Determine the (X, Y) coordinate at the center of the cell enclosing the given text.  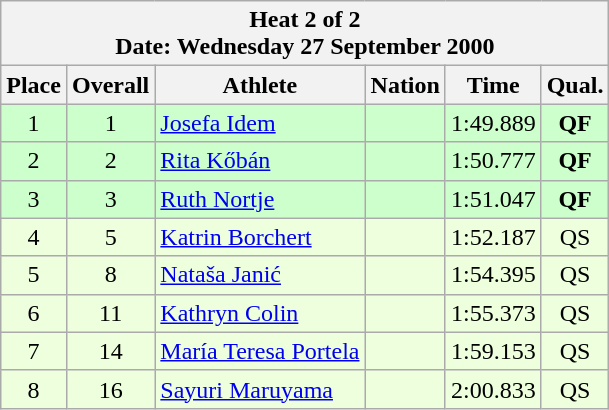
11 (110, 313)
4 (34, 237)
16 (110, 389)
2:00.833 (493, 389)
Heat 2 of 2 Date: Wednesday 27 September 2000 (305, 34)
1:52.187 (493, 237)
Katrin Borchert (260, 237)
1:55.373 (493, 313)
Place (34, 85)
14 (110, 351)
1:49.889 (493, 123)
1:54.395 (493, 275)
Athlete (260, 85)
1:50.777 (493, 161)
María Teresa Portela (260, 351)
1:51.047 (493, 199)
Sayuri Maruyama (260, 389)
Nataša Janić (260, 275)
Ruth Nortje (260, 199)
1:59.153 (493, 351)
Nation (405, 85)
Overall (110, 85)
Kathryn Colin (260, 313)
Rita Kőbán (260, 161)
Qual. (575, 85)
Time (493, 85)
Josefa Idem (260, 123)
6 (34, 313)
7 (34, 351)
